Search for the cell housing the specified text and yield its (x, y) center coordinate. 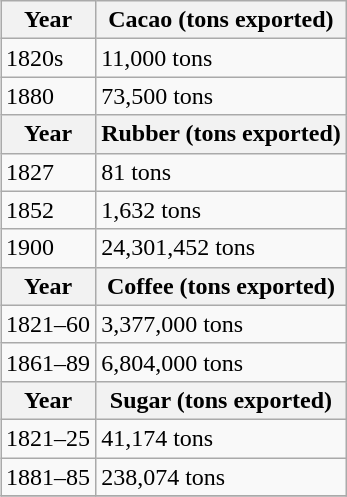
1861–89 (48, 362)
Sugar (tons exported) (222, 400)
81 tons (222, 172)
3,377,000 tons (222, 324)
1881–85 (48, 477)
1820s (48, 58)
Rubber (tons exported) (222, 134)
1,632 tons (222, 210)
238,074 tons (222, 477)
11,000 tons (222, 58)
1821–60 (48, 324)
1880 (48, 96)
41,174 tons (222, 438)
6,804,000 tons (222, 362)
Coffee (tons exported) (222, 286)
Cacao (tons exported) (222, 20)
1900 (48, 248)
24,301,452 tons (222, 248)
1827 (48, 172)
1852 (48, 210)
73,500 tons (222, 96)
1821–25 (48, 438)
